Determine the [X, Y] coordinate at the center of the cell enclosing the given text.  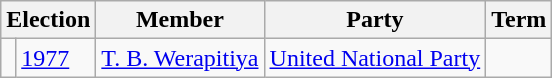
Member [180, 20]
United National Party [375, 58]
T. B. Werapitiya [180, 58]
Election [48, 20]
1977 [56, 58]
Party [375, 20]
Term [519, 20]
